Locate the cell with the specified text and output its (x, y) center coordinate. 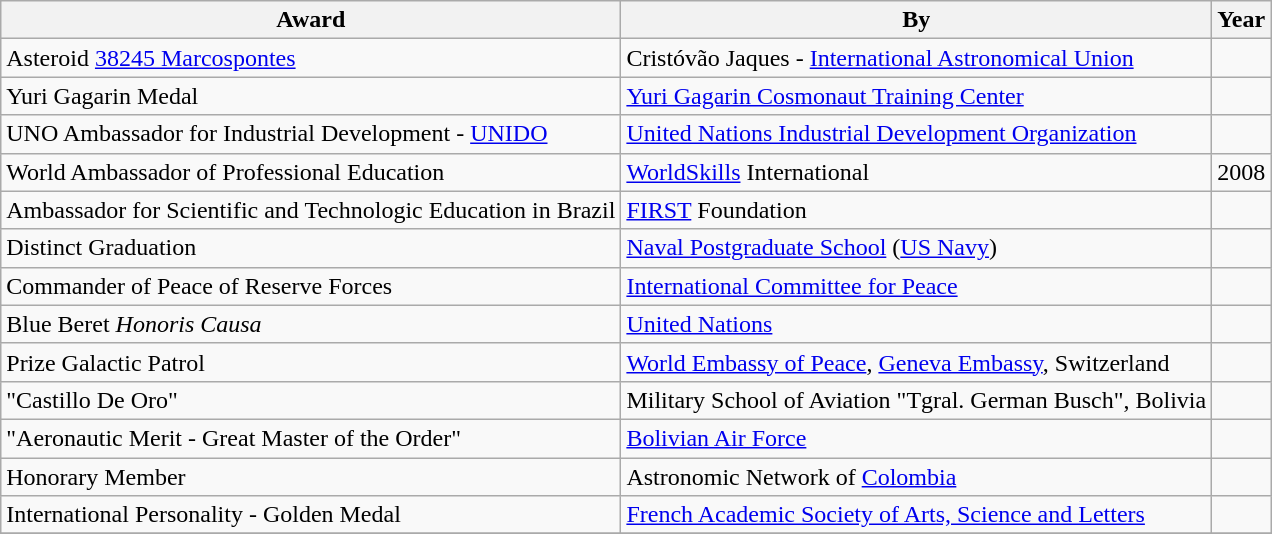
Asteroid 38245 Marcospontes (311, 58)
Yuri Gagarin Medal (311, 96)
FIRST Foundation (916, 210)
Honorary Member (311, 477)
Year (1242, 20)
French Academic Society of Arts, Science and Letters (916, 515)
Yuri Gagarin Cosmonaut Training Center (916, 96)
Prize Galactic Patrol (311, 362)
By (916, 20)
Ambassador for Scientific and Technologic Education in Brazil (311, 210)
United Nations (916, 324)
UNO Ambassador for Industrial Development - UNIDO (311, 134)
Military School of Aviation "Tgral. German Busch", Bolivia (916, 400)
WorldSkills International (916, 172)
International Personality - Golden Medal (311, 515)
Naval Postgraduate School (US Navy) (916, 248)
Award (311, 20)
World Embassy of Peace, Geneva Embassy, Switzerland (916, 362)
Distinct Graduation (311, 248)
Commander of Peace of Reserve Forces (311, 286)
International Committee for Peace (916, 286)
Blue Beret Honoris Causa (311, 324)
World Ambassador of Professional Education (311, 172)
Bolivian Air Force (916, 438)
"Aeronautic Merit - Great Master of the Order" (311, 438)
2008 (1242, 172)
"Castillo De Oro" (311, 400)
Astronomic Network of Colombia (916, 477)
United Nations Industrial Development Organization (916, 134)
Cristóvão Jaques - International Astronomical Union (916, 58)
